Capture the cell that displays the provided text and extract its [X, Y] central coordinate. 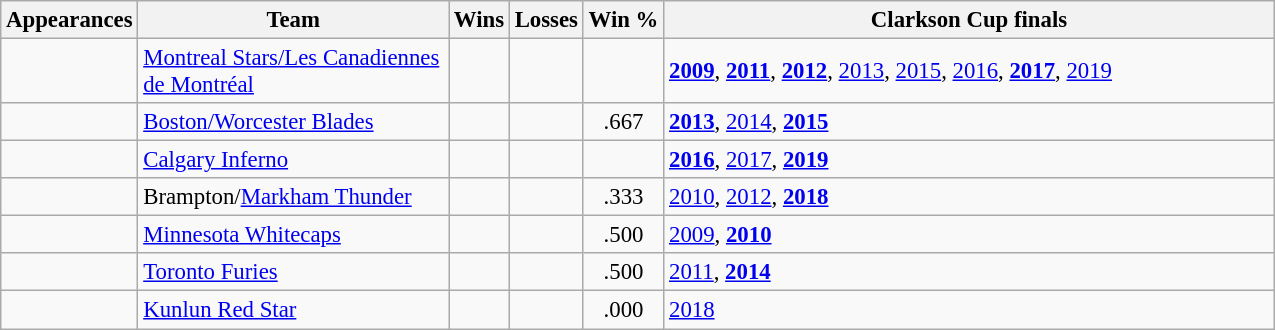
Losses [546, 20]
Team [294, 20]
Calgary Inferno [294, 160]
Appearances [70, 20]
Win % [623, 20]
Minnesota Whitecaps [294, 235]
.000 [623, 310]
2010, 2012, 2018 [970, 197]
Clarkson Cup finals [970, 20]
2009, 2010 [970, 235]
Montreal Stars/Les Canadiennes de Montréal [294, 72]
2009, 2011, 2012, 2013, 2015, 2016, 2017, 2019 [970, 72]
Boston/Worcester Blades [294, 122]
.667 [623, 122]
2013, 2014, 2015 [970, 122]
.333 [623, 197]
2016, 2017, 2019 [970, 160]
Wins [478, 20]
Kunlun Red Star [294, 310]
Toronto Furies [294, 273]
Brampton/Markham Thunder [294, 197]
2011, 2014 [970, 273]
2018 [970, 310]
